Return the [x, y] coordinate for the center point of the cell that contains the specified text.  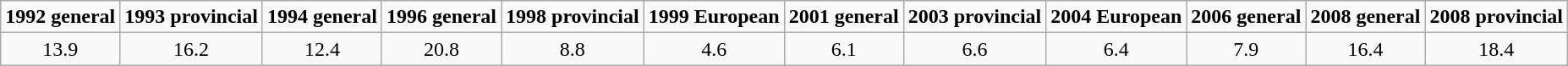
20.8 [441, 49]
2003 provincial [974, 17]
1993 provincial [191, 17]
1996 general [441, 17]
18.4 [1497, 49]
6.4 [1116, 49]
2006 general [1247, 17]
1998 provincial [573, 17]
13.9 [61, 49]
1994 general [321, 17]
16.2 [191, 49]
8.8 [573, 49]
2004 European [1116, 17]
1999 European [714, 17]
4.6 [714, 49]
1992 general [61, 17]
6.1 [844, 49]
2008 general [1365, 17]
2008 provincial [1497, 17]
6.6 [974, 49]
12.4 [321, 49]
16.4 [1365, 49]
2001 general [844, 17]
7.9 [1247, 49]
